Pinpoint the cell where the given text exists, returning its [x, y] midpoint coordinate. 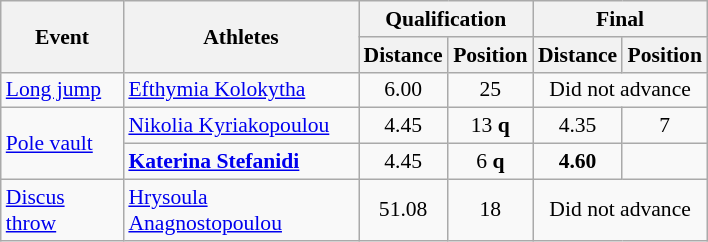
Hrysoula Anagnostopoulou [240, 210]
Event [62, 36]
Katerina Stefanidi [240, 162]
Pole vault [62, 144]
Final [620, 19]
6 q [490, 162]
Discus throw [62, 210]
Athletes [240, 36]
7 [664, 126]
51.08 [402, 210]
4.35 [578, 126]
Nikolia Kyriakopoulou [240, 126]
13 q [490, 126]
18 [490, 210]
25 [490, 90]
4.60 [578, 162]
Efthymia Kolokytha [240, 90]
Qualification [445, 19]
6.00 [402, 90]
Long jump [62, 90]
